Search for the cell housing the specified text and yield its (X, Y) center coordinate. 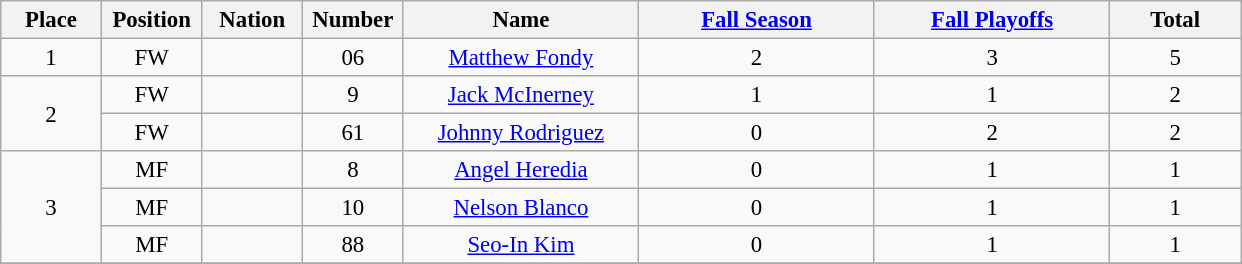
5 (1176, 58)
Nelson Blanco (521, 208)
Number (354, 20)
Nation (252, 20)
Fall Season (757, 20)
Position (152, 20)
Matthew Fondy (521, 58)
88 (354, 245)
Seo-In Kim (521, 245)
Fall Playoffs (992, 20)
Angel Heredia (521, 170)
06 (354, 58)
Jack McInerney (521, 95)
Total (1176, 20)
10 (354, 208)
Johnny Rodriguez (521, 133)
Place (52, 20)
8 (354, 170)
61 (354, 133)
Name (521, 20)
9 (354, 95)
